Locate the cell with the specified text and output its [x, y] center coordinate. 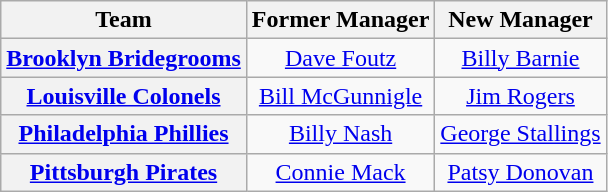
Patsy Donovan [520, 172]
Dave Foutz [340, 58]
Louisville Colonels [124, 96]
Connie Mack [340, 172]
New Manager [520, 20]
Team [124, 20]
Philadelphia Phillies [124, 134]
Billy Nash [340, 134]
Brooklyn Bridegrooms [124, 58]
Billy Barnie [520, 58]
George Stallings [520, 134]
Jim Rogers [520, 96]
Former Manager [340, 20]
Pittsburgh Pirates [124, 172]
Bill McGunnigle [340, 96]
